Detect which cell encompasses the target text, then output its [X, Y] center coordinate. 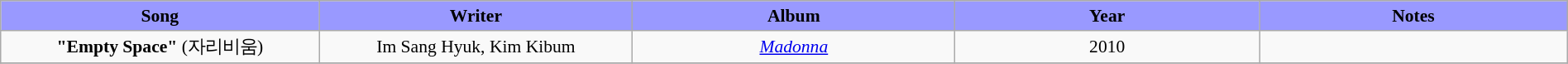
"Empty Space" (자리비움) [160, 47]
Notes [1414, 16]
Year [1107, 16]
Im Sang Hyuk, Kim Kibum [476, 47]
Writer [476, 16]
2010 [1107, 47]
Song [160, 16]
Madonna [794, 47]
Album [794, 16]
